Capture the cell that displays the provided text and extract its (X, Y) central coordinate. 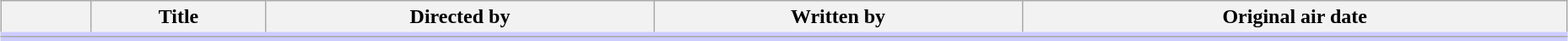
Title (179, 19)
Original air date (1295, 19)
Directed by (460, 19)
Written by (838, 19)
